Scan for the cell matching the given text and deliver its [x, y] coordinate at center. 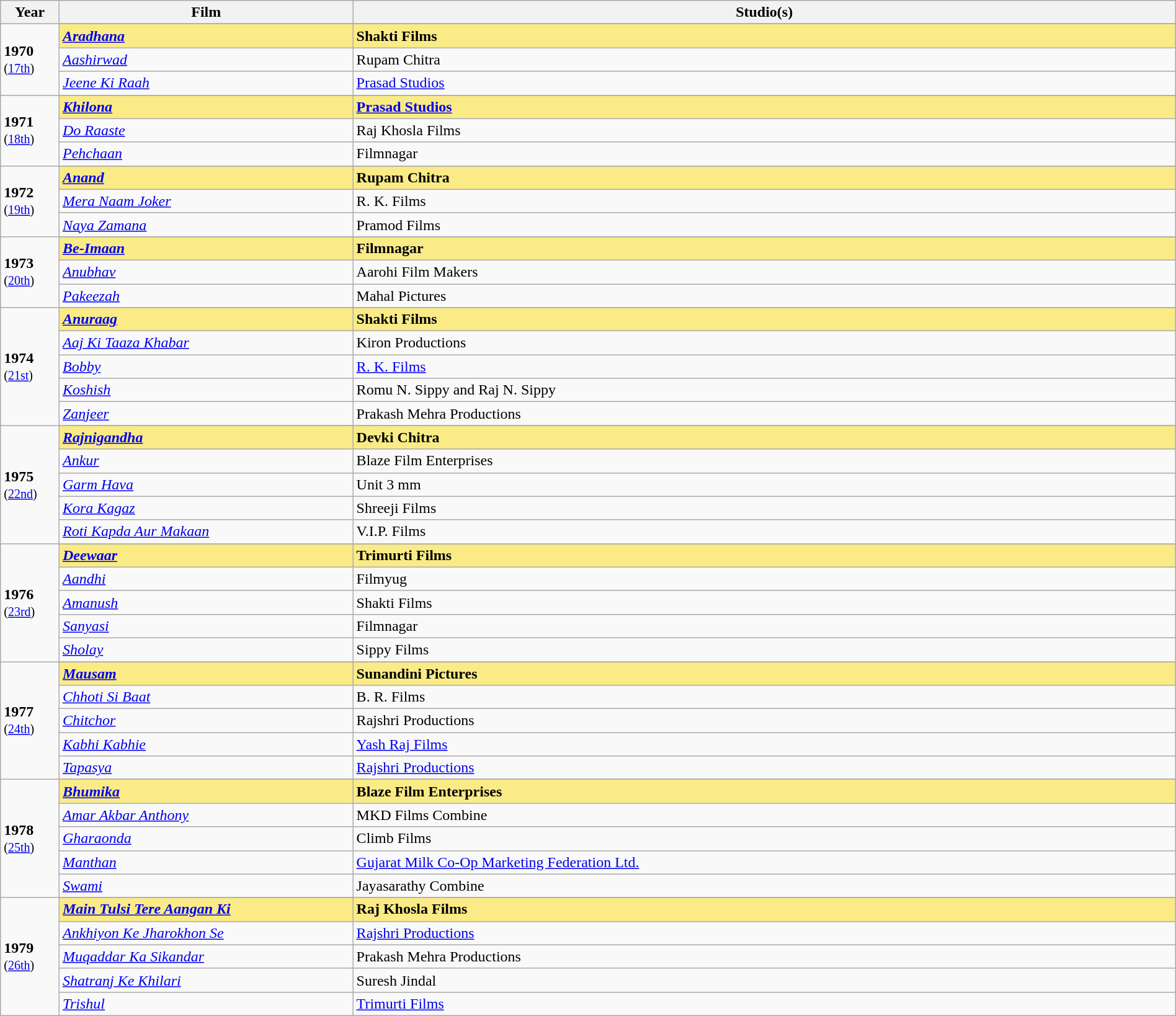
Main Tulsi Tere Aangan Ki [206, 909]
Filmyug [764, 579]
Swami [206, 886]
B. R. Films [764, 697]
Amar Akbar Anthony [206, 815]
Studio(s) [764, 12]
Climb Films [764, 839]
Sunandini Pictures [764, 673]
Bobby [206, 367]
1977(24th) [30, 720]
1972(19th) [30, 201]
Manthan [206, 862]
Year [30, 12]
Mausam [206, 673]
Shatranj Ke Khilari [206, 980]
Yash Raj Films [764, 744]
Anand [206, 177]
Aarohi Film Makers [764, 272]
Chhoti Si Baat [206, 697]
Pramod Films [764, 225]
Sippy Films [764, 649]
Bhumika [206, 791]
Kora Kagaz [206, 508]
Koshish [206, 390]
Ankhiyon Ke Jharokhon Se [206, 933]
Anuraag [206, 319]
1979(26th) [30, 956]
Rajnigandha [206, 437]
Khilona [206, 107]
Mahal Pictures [764, 296]
Ankur [206, 461]
1974(21st) [30, 367]
Anubhav [206, 272]
Sanyasi [206, 626]
MKD Films Combine [764, 815]
1970(17th) [30, 60]
Gujarat Milk Co-Op Marketing Federation Ltd. [764, 862]
Be-Imaan [206, 248]
Tapasya [206, 768]
Suresh Jindal [764, 980]
Pakeezah [206, 296]
1976(23rd) [30, 602]
Chitchor [206, 721]
Trishul [206, 1004]
Aaj Ki Taaza Khabar [206, 343]
Shreeji Films [764, 508]
Naya Zamana [206, 225]
Jayasarathy Combine [764, 886]
Amanush [206, 602]
Mera Naam Joker [206, 201]
Aashirwad [206, 60]
Unit 3 mm [764, 484]
Garm Hava [206, 484]
1971(18th) [30, 130]
Do Raaste [206, 130]
Sholay [206, 649]
Deewaar [206, 555]
1978(25th) [30, 839]
Kiron Productions [764, 343]
Romu N. Sippy and Raj N. Sippy [764, 390]
Kabhi Kabhie [206, 744]
Aandhi [206, 579]
Devki Chitra [764, 437]
V.I.P. Films [764, 532]
Pehchaan [206, 154]
1973(20th) [30, 272]
Gharaonda [206, 839]
Roti Kapda Aur Makaan [206, 532]
1975(22nd) [30, 484]
Jeene Ki Raah [206, 83]
Film [206, 12]
Muqaddar Ka Sikandar [206, 956]
Aradhana [206, 36]
Zanjeer [206, 414]
